Detect which cell encompasses the target text, then output its (X, Y) center coordinate. 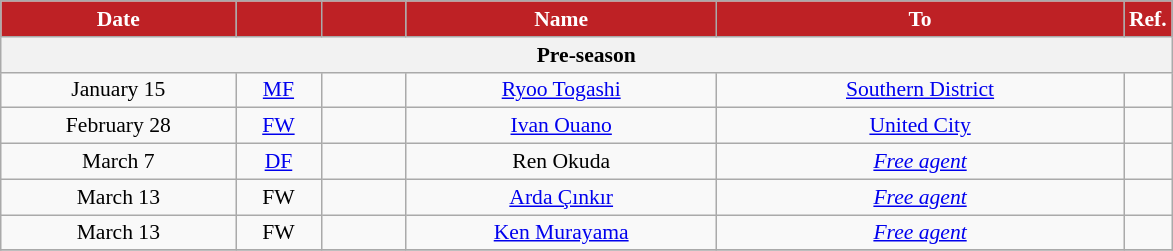
Southern District (920, 90)
Date (118, 19)
Ivan Ouano (561, 126)
MF (278, 90)
Ren Okuda (561, 162)
January 15 (118, 90)
Name (561, 19)
Pre-season (586, 55)
February 28 (118, 126)
Arda Çınkır (561, 197)
March 7 (118, 162)
To (920, 19)
United City (920, 126)
Ken Murayama (561, 233)
DF (278, 162)
Ryoo Togashi (561, 90)
Ref. (1148, 19)
